Search for the cell housing the specified text and yield its [X, Y] center coordinate. 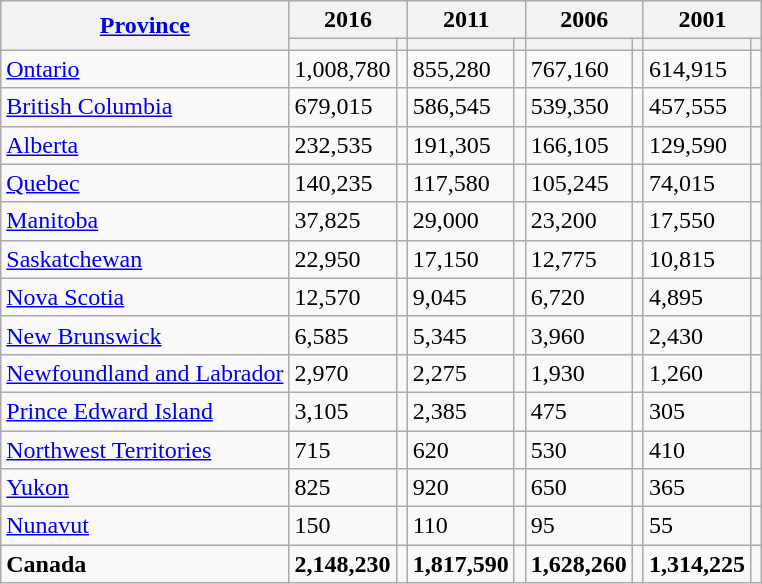
855,280 [460, 69]
650 [578, 488]
Yukon [145, 488]
Ontario [145, 69]
2001 [702, 20]
475 [578, 411]
3,105 [342, 411]
95 [578, 526]
55 [696, 526]
191,305 [460, 145]
920 [460, 488]
10,815 [696, 259]
4,895 [696, 297]
2011 [466, 20]
1,930 [578, 373]
1,314,225 [696, 564]
Alberta [145, 145]
620 [460, 449]
586,545 [460, 107]
Nova Scotia [145, 297]
17,150 [460, 259]
1,260 [696, 373]
12,570 [342, 297]
Province [145, 26]
410 [696, 449]
29,000 [460, 221]
12,775 [578, 259]
3,960 [578, 335]
9,045 [460, 297]
British Columbia [145, 107]
22,950 [342, 259]
6,720 [578, 297]
2006 [584, 20]
825 [342, 488]
150 [342, 526]
767,160 [578, 69]
457,555 [696, 107]
2,970 [342, 373]
2,148,230 [342, 564]
166,105 [578, 145]
305 [696, 411]
Prince Edward Island [145, 411]
110 [460, 526]
140,235 [342, 183]
679,015 [342, 107]
1,628,260 [578, 564]
129,590 [696, 145]
Nunavut [145, 526]
614,915 [696, 69]
1,008,780 [342, 69]
2016 [348, 20]
365 [696, 488]
Newfoundland and Labrador [145, 373]
1,817,590 [460, 564]
232,535 [342, 145]
Manitoba [145, 221]
5,345 [460, 335]
Quebec [145, 183]
37,825 [342, 221]
New Brunswick [145, 335]
530 [578, 449]
105,245 [578, 183]
2,385 [460, 411]
Saskatchewan [145, 259]
539,350 [578, 107]
74,015 [696, 183]
6,585 [342, 335]
23,200 [578, 221]
Canada [145, 564]
715 [342, 449]
17,550 [696, 221]
2,430 [696, 335]
Northwest Territories [145, 449]
117,580 [460, 183]
2,275 [460, 373]
